Search for the cell housing the specified text and yield its [x, y] center coordinate. 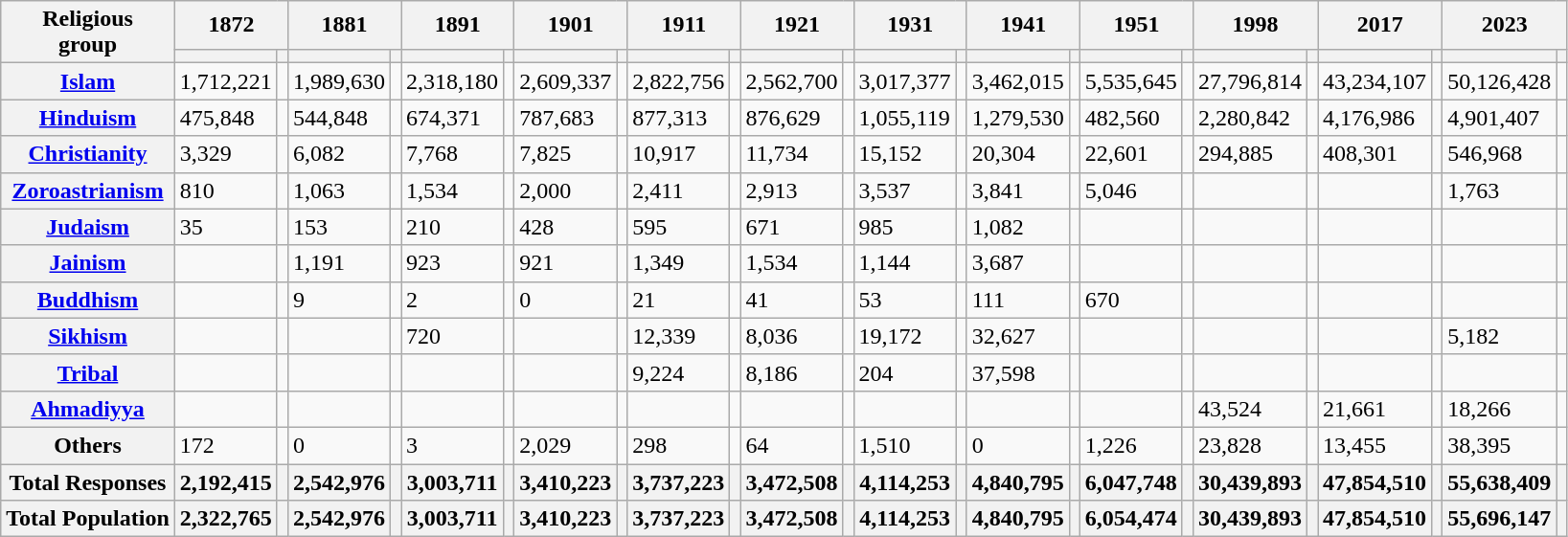
408,301 [1375, 154]
23,828 [1249, 445]
1,349 [678, 263]
15,152 [904, 154]
22,601 [1130, 154]
1901 [571, 25]
546,968 [1500, 154]
985 [904, 227]
2,913 [791, 190]
5,046 [1130, 190]
2 [452, 300]
Ahmadiyya [88, 409]
2,562,700 [791, 81]
1,510 [904, 445]
298 [678, 445]
7,825 [565, 154]
Christianity [88, 154]
10,917 [678, 154]
111 [1017, 300]
43,234,107 [1375, 81]
1891 [458, 25]
923 [452, 263]
3 [452, 445]
Religiousgroup [88, 33]
12,339 [678, 336]
2,280,842 [1249, 118]
4,176,986 [1375, 118]
55,696,147 [1500, 519]
482,560 [1130, 118]
5,535,645 [1130, 81]
3,329 [226, 154]
18,266 [1500, 409]
21,661 [1375, 409]
294,885 [1249, 154]
20,304 [1017, 154]
1,279,530 [1017, 118]
210 [452, 227]
2017 [1380, 25]
Sikhism [88, 336]
Islam [88, 81]
1881 [344, 25]
204 [904, 372]
544,848 [339, 118]
1,763 [1500, 190]
9,224 [678, 372]
32,627 [1017, 336]
50,126,428 [1500, 81]
2,822,756 [678, 81]
2,192,415 [226, 481]
1,191 [339, 263]
8,036 [791, 336]
55,638,409 [1500, 481]
53 [904, 300]
3,462,015 [1017, 81]
Zoroastrianism [88, 190]
Total Responses [88, 481]
475,848 [226, 118]
Tribal [88, 372]
2,000 [565, 190]
Jainism [88, 263]
2,322,765 [226, 519]
595 [678, 227]
2,318,180 [452, 81]
1931 [910, 25]
9 [339, 300]
172 [226, 445]
Judaism [88, 227]
27,796,814 [1249, 81]
6,047,748 [1130, 481]
Others [88, 445]
1,226 [1130, 445]
Hinduism [88, 118]
1941 [1023, 25]
1,144 [904, 263]
41 [791, 300]
13,455 [1375, 445]
877,313 [678, 118]
876,629 [791, 118]
2,411 [678, 190]
3,687 [1017, 263]
Total Population [88, 519]
1,989,630 [339, 81]
1,712,221 [226, 81]
153 [339, 227]
2023 [1505, 25]
4,901,407 [1500, 118]
64 [791, 445]
35 [226, 227]
11,734 [791, 154]
6,082 [339, 154]
810 [226, 190]
671 [791, 227]
Buddhism [88, 300]
1998 [1255, 25]
3,537 [904, 190]
43,524 [1249, 409]
3,017,377 [904, 81]
921 [565, 263]
2,609,337 [565, 81]
3,841 [1017, 190]
1,082 [1017, 227]
720 [452, 336]
1,063 [339, 190]
19,172 [904, 336]
1921 [797, 25]
670 [1130, 300]
787,683 [565, 118]
1872 [231, 25]
5,182 [1500, 336]
38,395 [1500, 445]
37,598 [1017, 372]
8,186 [791, 372]
21 [678, 300]
428 [565, 227]
674,371 [452, 118]
6,054,474 [1130, 519]
1,055,119 [904, 118]
1911 [684, 25]
7,768 [452, 154]
2,029 [565, 445]
1951 [1136, 25]
